Determine the [x, y] coordinate at the center of the cell enclosing the given text.  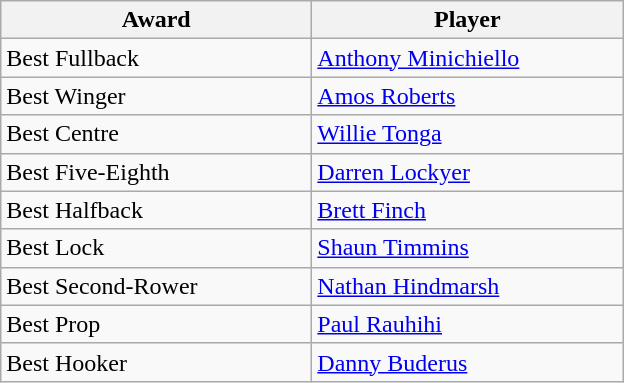
Best Lock [156, 248]
Shaun Timmins [468, 248]
Brett Finch [468, 210]
Nathan Hindmarsh [468, 286]
Darren Lockyer [468, 172]
Best Fullback [156, 58]
Award [156, 20]
Amos Roberts [468, 96]
Best Second-Rower [156, 286]
Best Centre [156, 134]
Anthony Minichiello [468, 58]
Paul Rauhihi [468, 324]
Best Prop [156, 324]
Best Winger [156, 96]
Best Hooker [156, 362]
Willie Tonga [468, 134]
Player [468, 20]
Danny Buderus [468, 362]
Best Five-Eighth [156, 172]
Best Halfback [156, 210]
